Pinpoint the cell where the given text exists, returning its [X, Y] midpoint coordinate. 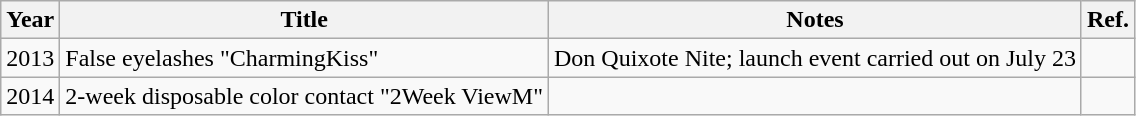
False eyelashes "CharmingKiss" [304, 58]
Don Quixote Nite; launch event carried out on July 23 [816, 58]
2-week disposable color contact "2Week ViewM" [304, 96]
Notes [816, 20]
2014 [30, 96]
Ref. [1108, 20]
2013 [30, 58]
Year [30, 20]
Title [304, 20]
